Locate the cell with the specified text and output its [x, y] center coordinate. 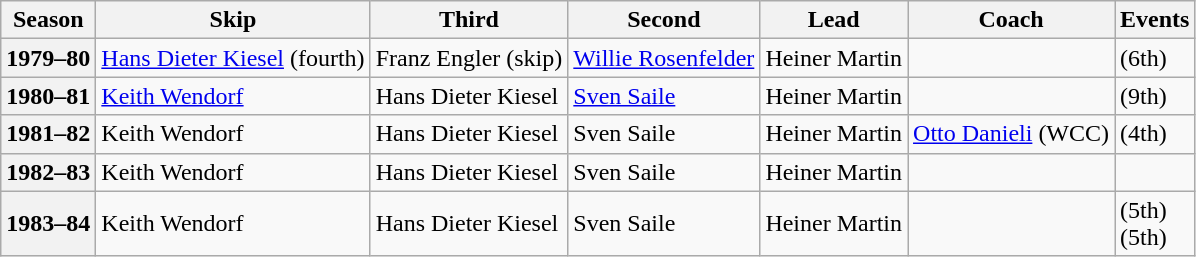
Season [48, 20]
Third [469, 20]
Otto Danieli (WCC) [1012, 134]
1979–80 [48, 58]
(4th) [1155, 134]
1980–81 [48, 96]
1981–82 [48, 134]
(5th) (5th) [1155, 224]
1982–83 [48, 172]
Willie Rosenfelder [664, 58]
Franz Engler (skip) [469, 58]
Skip [233, 20]
1983–84 [48, 224]
(6th) [1155, 58]
Hans Dieter Kiesel (fourth) [233, 58]
Events [1155, 20]
Lead [834, 20]
Second [664, 20]
(9th) [1155, 96]
Coach [1012, 20]
